Pinpoint the cell where the given text exists, returning its [x, y] midpoint coordinate. 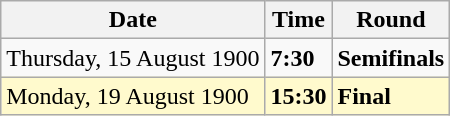
Semifinals [391, 58]
7:30 [298, 58]
Monday, 19 August 1900 [133, 96]
Time [298, 20]
Thursday, 15 August 1900 [133, 58]
Date [133, 20]
Round [391, 20]
15:30 [298, 96]
Final [391, 96]
